From the cell containing the given text, extract its center point as [X, Y] coordinate. 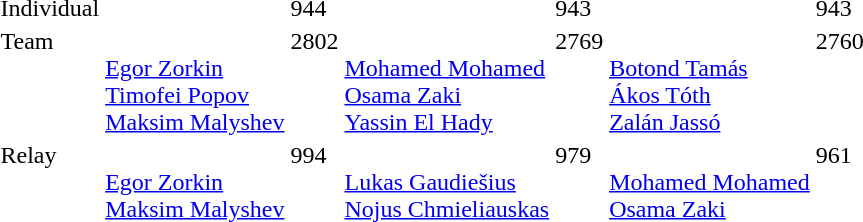
Botond TamásÁkos TóthZalán Jassó [710, 82]
2769 [580, 82]
Mohamed MohamedOsama ZakiYassin El Hady [447, 82]
2802 [314, 82]
Egor ZorkinTimofei PopovMaksim Malyshev [195, 82]
